Provide the [x, y] coordinate of the cell's center where the given text is located.  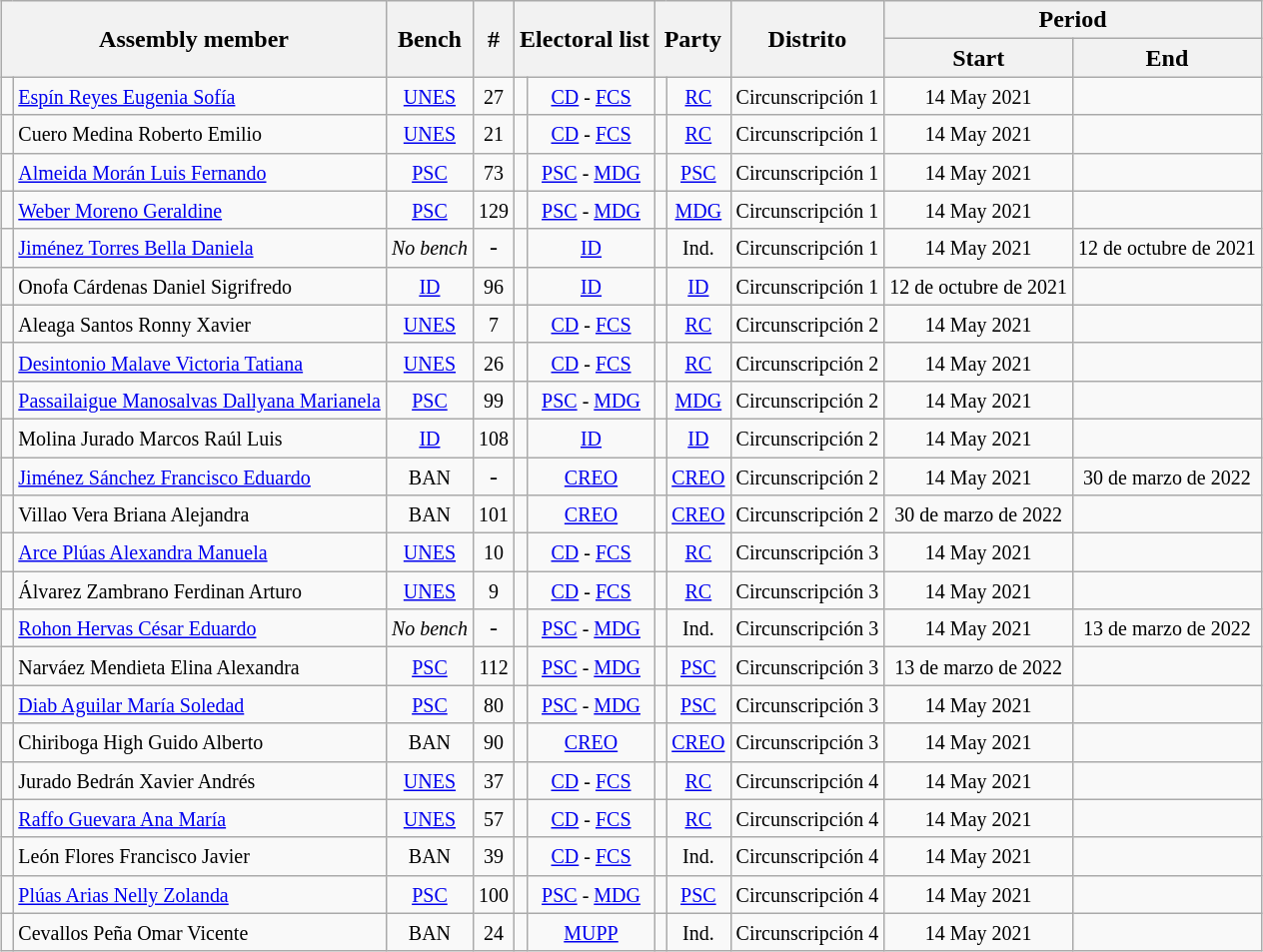
37 [494, 780]
Cuero Medina Roberto Emilio [200, 134]
Raffo Guevara Ana María [200, 818]
27 [494, 96]
80 [494, 704]
Álvarez Zambrano Ferdinan Arturo [200, 590]
Cevallos Peña Omar Vicente [200, 932]
Espín Reyes Eugenia Sofía [200, 96]
Start [979, 58]
León Flores Francisco Javier [200, 856]
Period [1073, 20]
Plúas Arias Nelly Zolanda [200, 894]
39 [494, 856]
101 [494, 514]
129 [494, 210]
57 [494, 818]
Onofa Cárdenas Daniel Sigrifredo [200, 286]
24 [494, 932]
7 [494, 324]
Diab Aguilar María Soledad [200, 704]
9 [494, 590]
90 [494, 742]
Distrito [807, 39]
10 [494, 552]
21 [494, 134]
Chiriboga High Guido Alberto [200, 742]
Party [693, 39]
Weber Moreno Geraldine [200, 210]
Almeida Morán Luis Fernando [200, 172]
100 [494, 894]
MUPP [591, 932]
Desintonio Malave Victoria Tatiana [200, 362]
96 [494, 286]
Jiménez Torres Bella Daniela [200, 248]
Aleaga Santos Ronny Xavier [200, 324]
Arce Plúas Alexandra Manuela [200, 552]
Molina Jurado Marcos Raúl Luis [200, 438]
Jiménez Sánchez Francisco Eduardo [200, 476]
108 [494, 438]
26 [494, 362]
Passailaigue Manosalvas Dallyana Marianela [200, 400]
Narváez Mendieta Elina Alexandra [200, 666]
Electoral list [586, 39]
Assembly member [194, 39]
Rohon Hervas César Eduardo [200, 628]
# [494, 39]
Jurado Bedrán Xavier Andrés [200, 780]
99 [494, 400]
End [1167, 58]
Bench [430, 39]
Villao Vera Briana Alejandra [200, 514]
73 [494, 172]
112 [494, 666]
